Return [X, Y] of the center of cell containing provided text 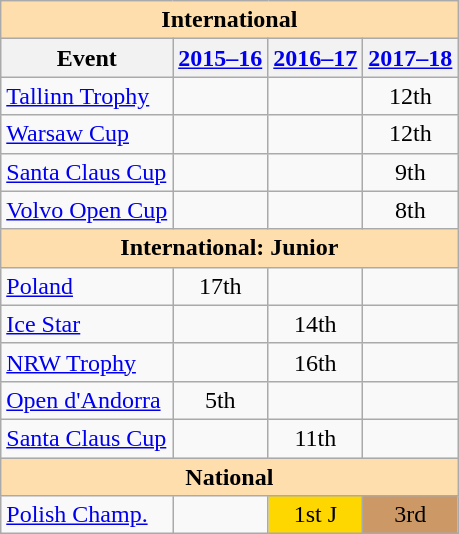
Poland [87, 286]
11th [316, 438]
8th [410, 210]
National [230, 477]
17th [220, 286]
2017–18 [410, 58]
Ice Star [87, 324]
16th [316, 362]
Volvo Open Cup [87, 210]
2015–16 [220, 58]
International [230, 20]
Event [87, 58]
14th [316, 324]
NRW Trophy [87, 362]
Polish Champ. [87, 515]
Tallinn Trophy [87, 96]
International: Junior [230, 248]
9th [410, 172]
1st J [316, 515]
Open d'Andorra [87, 400]
Warsaw Cup [87, 134]
2016–17 [316, 58]
5th [220, 400]
3rd [410, 515]
